Pinpoint the cell where the given text exists, returning its (X, Y) midpoint coordinate. 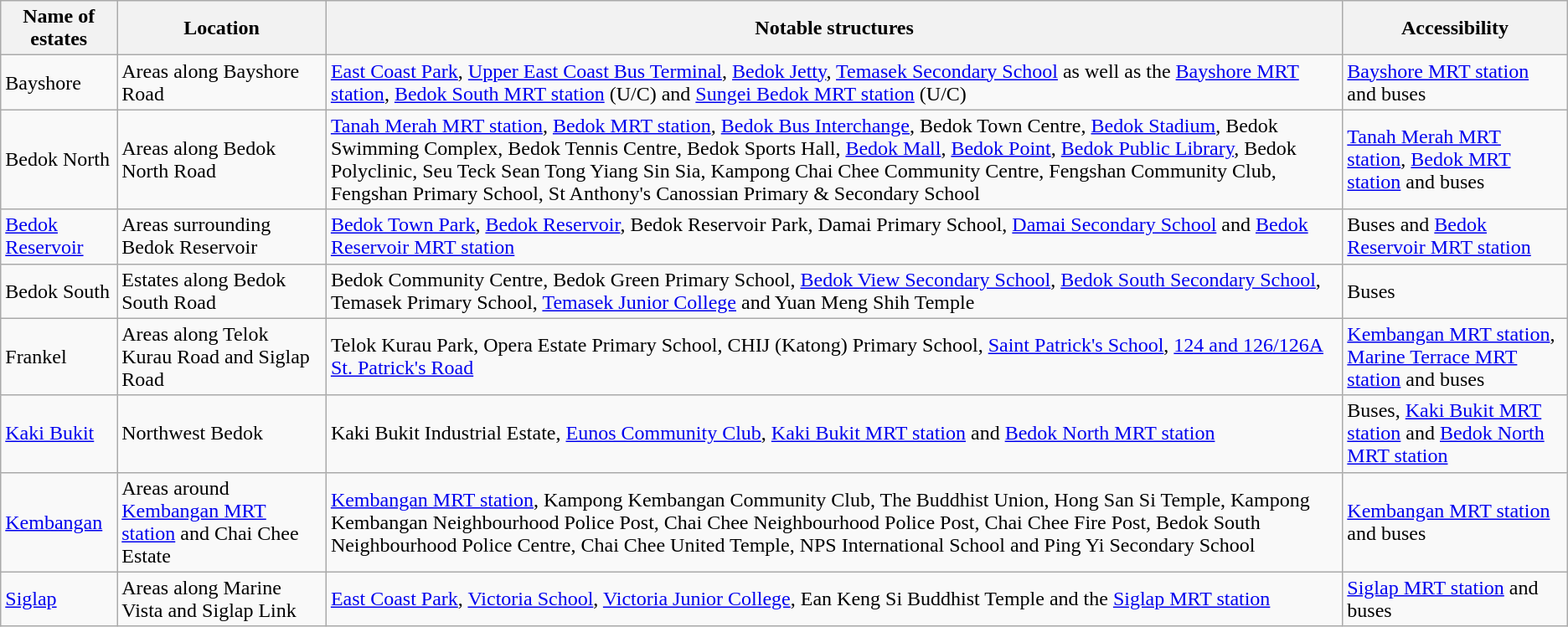
Location (222, 28)
Bedok South (59, 291)
Telok Kurau Park, Opera Estate Primary School, CHIJ (Katong) Primary School, Saint Patrick's School, 124 and 126/126A St. Patrick's Road (834, 357)
Accessibility (1455, 28)
Frankel (59, 357)
Areas along Bayshore Road (222, 82)
Bayshore MRT station and buses (1455, 82)
Areas along Marine Vista and Siglap Link (222, 599)
Areas along Bedok North Road (222, 159)
Buses, Kaki Bukit MRT station and Bedok North MRT station (1455, 434)
Buses (1455, 291)
Siglap MRT station and buses (1455, 599)
Kaki Bukit (59, 434)
Areas surrounding Bedok Reservoir (222, 236)
Bedok Town Park, Bedok Reservoir, Bedok Reservoir Park, Damai Primary School, Damai Secondary School and Bedok Reservoir MRT station (834, 236)
Tanah Merah MRT station, Bedok MRT station and buses (1455, 159)
Siglap (59, 599)
East Coast Park, Victoria School, Victoria Junior College, Ean Keng Si Buddhist Temple and the Siglap MRT station (834, 599)
Buses and Bedok Reservoir MRT station (1455, 236)
Estates along Bedok South Road (222, 291)
Bedok Reservoir (59, 236)
Areas along Telok Kurau Road and Siglap Road (222, 357)
Kaki Bukit Industrial Estate, Eunos Community Club, Kaki Bukit MRT station and Bedok North MRT station (834, 434)
Bayshore (59, 82)
Northwest Bedok (222, 434)
Kembangan (59, 522)
Kembangan MRT station and buses (1455, 522)
Bedok North (59, 159)
Areas around Kembangan MRT station and Chai Chee Estate (222, 522)
Name of estates (59, 28)
Notable structures (834, 28)
Kembangan MRT station, Marine Terrace MRT station and buses (1455, 357)
